Output the (X, Y) coordinate of the center of the cell containing the given text.  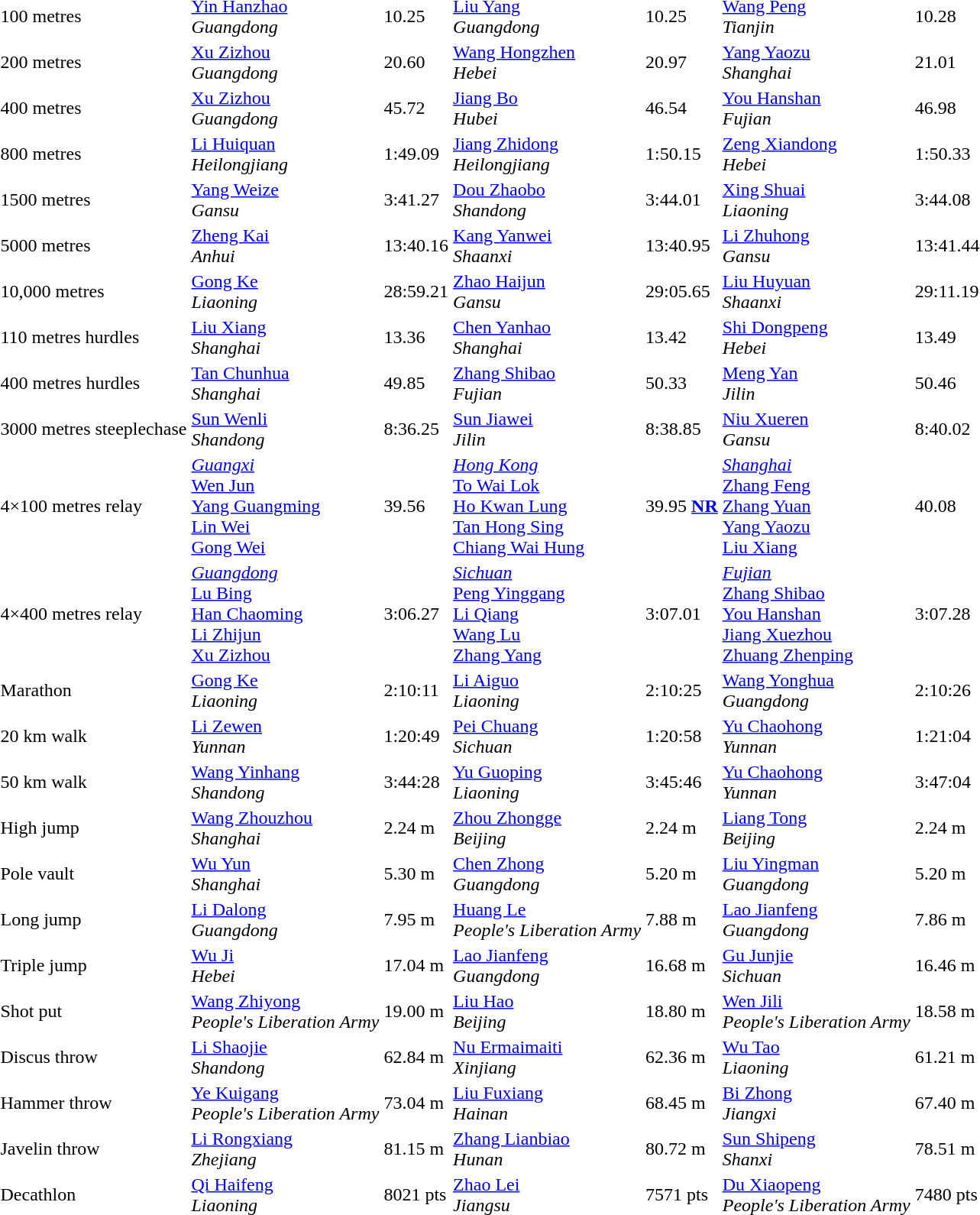
Wen JiliPeople's Liberation Army (816, 1012)
Yu GuopingLiaoning (547, 782)
Dou ZhaoboShandong (547, 200)
Sun ShipengShanxi (816, 1149)
GuangdongLu BingHan ChaomingLi ZhijunXu Zizhou (286, 614)
Ye KuigangPeople's Liberation Army (286, 1103)
Wang HongzhenHebei (547, 63)
Chen ZhongGuangdong (547, 874)
Zhao HaijunGansu (547, 292)
You HanshanFujian (816, 109)
Zhang LianbiaoHunan (547, 1149)
1:20:58 (682, 737)
2:10:25 (682, 691)
Bi ZhongJiangxi (816, 1103)
Li RongxiangZhejiang (286, 1149)
Wang YonghuaGuangdong (816, 691)
13.42 (682, 338)
18.80 m (682, 1012)
Li ZhuhongGansu (816, 246)
19.00 m (416, 1012)
Niu XuerenGansu (816, 429)
Nu ErmaimaitiXinjiang (547, 1058)
1:49.09 (416, 154)
49.85 (416, 384)
Jiang BoHubei (547, 109)
Shi DongpengHebei (816, 338)
46.54 (682, 109)
13.36 (416, 338)
Wu TaoLiaoning (816, 1058)
Liu YingmanGuangdong (816, 874)
GuangxiWen JunYang GuangmingLin WeiGong Wei (286, 506)
1:50.15 (682, 154)
Meng YanJilin (816, 384)
Zheng KaiAnhui (286, 246)
28:59.21 (416, 292)
20.60 (416, 63)
3:45:46 (682, 782)
80.72 m (682, 1149)
73.04 m (416, 1103)
Li ZewenYunnan (286, 737)
3:06.27 (416, 614)
2:10:11 (416, 691)
Tan ChunhuaShanghai (286, 384)
Zhang ShibaoFujian (547, 384)
Liu HuyuanShaanxi (816, 292)
8:36.25 (416, 429)
17.04 m (416, 966)
Yang WeizeGansu (286, 200)
Liang TongBeijing (816, 828)
Jiang ZhidongHeilongjiang (547, 154)
FujianZhang ShibaoYou HanshanJiang XuezhouZhuang Zhenping (816, 614)
Wang YinhangShandong (286, 782)
5.20 m (682, 874)
Pei ChuangSichuan (547, 737)
50.33 (682, 384)
Yang YaozuShanghai (816, 63)
16.68 m (682, 966)
29:05.65 (682, 292)
68.45 m (682, 1103)
62.36 m (682, 1058)
Li AiguoLiaoning (547, 691)
20.97 (682, 63)
39.95 NR (682, 506)
8:38.85 (682, 429)
Liu FuxiangHainan (547, 1103)
Liu HaoBeijing (547, 1012)
Gu JunjieSichuan (816, 966)
3:44.01 (682, 200)
Liu XiangShanghai (286, 338)
Zhou ZhonggeBeijing (547, 828)
1:20:49 (416, 737)
7.95 m (416, 920)
ShanghaiZhang FengZhang YuanYang YaozuLiu Xiang (816, 506)
Wu YunShanghai (286, 874)
Chen YanhaoShanghai (547, 338)
Wu JiHebei (286, 966)
Li HuiquanHeilongjiang (286, 154)
45.72 (416, 109)
7.88 m (682, 920)
Li ShaojieShandong (286, 1058)
3:41.27 (416, 200)
13:40.95 (682, 246)
Wang ZhouzhouShanghai (286, 828)
Li DalongGuangdong (286, 920)
Huang LePeople's Liberation Army (547, 920)
Kang YanweiShaanxi (547, 246)
62.84 m (416, 1058)
Zeng XiandongHebei (816, 154)
Wang ZhiyongPeople's Liberation Army (286, 1012)
SichuanPeng YinggangLi QiangWang LuZhang Yang (547, 614)
Sun WenliShandong (286, 429)
13:40.16 (416, 246)
81.15 m (416, 1149)
Hong KongTo Wai LokHo Kwan LungTan Hong SingChiang Wai Hung (547, 506)
Xing ShuaiLiaoning (816, 200)
3:07.01 (682, 614)
3:44:28 (416, 782)
5.30 m (416, 874)
Sun JiaweiJilin (547, 429)
39.56 (416, 506)
